Extract the [X, Y] coordinate from the center of the cell holding the provided text.  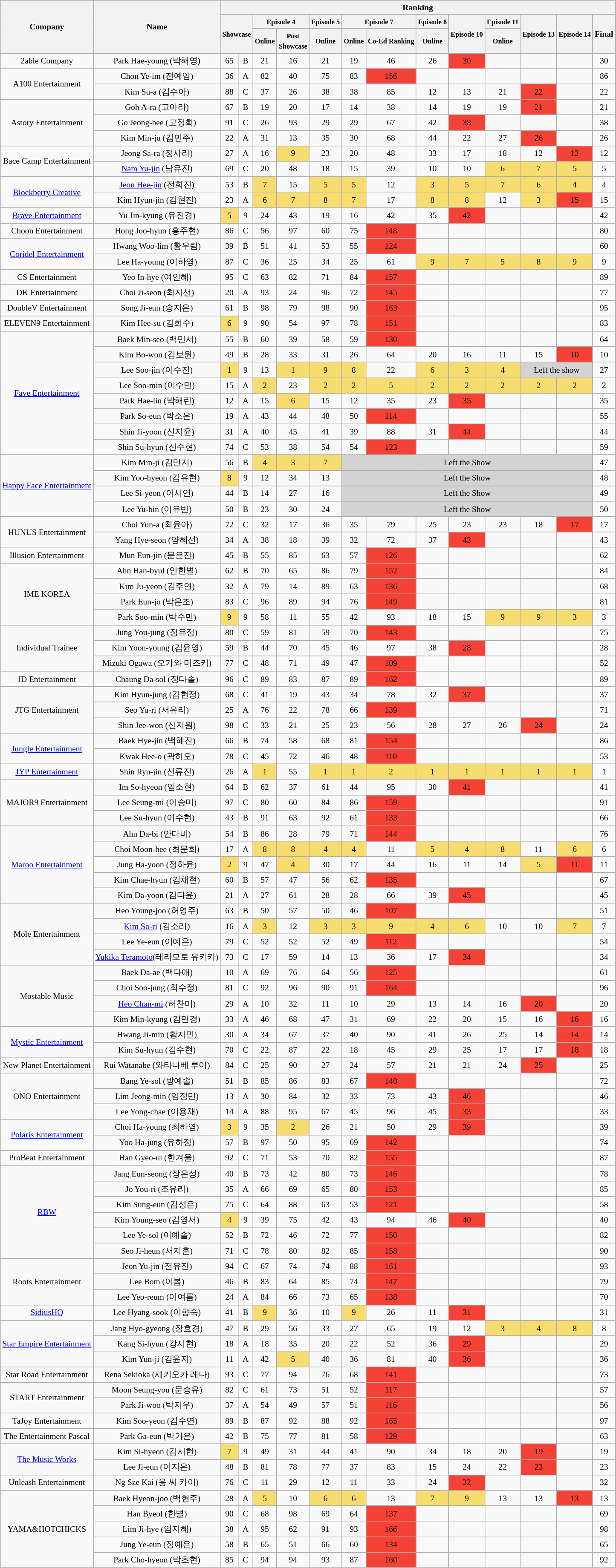
126 [391, 555]
Rena Sekioka (세키오카 레나) [157, 1374]
Kim Sung-eun (김성은) [157, 1204]
160 [391, 1560]
Go Jeong-hee (고정희) [157, 123]
162 [391, 679]
157 [391, 277]
148 [391, 231]
151 [391, 323]
Park Cho-hyeon (박초현) [157, 1560]
CS Entertainment [47, 277]
Seo Ji-heun (서지흔) [157, 1251]
Kang Si-hyun (강시현) [157, 1344]
152 [391, 571]
Choi Yun-a (최윤아) [157, 524]
Episode 11 [503, 21]
Mizuki Ogawa (오가와 미즈키) [157, 664]
Final [604, 34]
Kim Si-hyeon (김시현) [157, 1452]
156 [391, 76]
Kim So-ri (김소리) [157, 926]
Episode 14 [575, 34]
Episode 4 [281, 21]
Kim Soo-yeon (김수연) [157, 1421]
161 [391, 1266]
107 [391, 911]
Lee Soo-min (이수민) [157, 385]
129 [391, 1436]
Nam Yu-jin (남유진) [157, 169]
Lee Su-hyun (이수현) [157, 818]
The Music Works [47, 1459]
Lim Jeong-min (임정민) [157, 1096]
164 [391, 988]
2able Company [47, 61]
Lee Si-yeon (이시연) [157, 493]
JYP Entertainment [47, 772]
116 [391, 1405]
112 [391, 942]
Individual Trainee [47, 648]
125 [391, 972]
Chaung Da-sol (정다솔) [157, 679]
165 [391, 1421]
114 [391, 416]
Fave Entertainment [47, 393]
153 [391, 1189]
137 [391, 1513]
Kim Min-kyung (김민경) [157, 1019]
Hwang Woo-lim (황우림) [157, 246]
Jeong Sa-ra (정사라) [157, 153]
The Entertainment Pascal [47, 1436]
ProBeat Entertainment [47, 1158]
Baek Min-seo (백민서) [157, 339]
Hong Joo-hyun (홍주현) [157, 231]
144 [391, 834]
Lee Ye-eun (이예은) [157, 942]
Han Gyeo-ul (한겨울) [157, 1158]
Lim Ji-hye (임지혜) [157, 1529]
Kim Min-ji (김민지) [157, 463]
Astory Entertainment [47, 123]
138 [391, 1297]
145 [391, 293]
Ahn Da-bi (안다비) [157, 834]
124 [391, 246]
Co-Ed Ranking [391, 41]
110 [391, 756]
Rui Watanabe (와타나베 루이) [157, 1065]
TaJoy Entertainment [47, 1421]
Kim Hyun-jin (김현진) [157, 200]
158 [391, 1251]
Lee Yong-chae (이용채) [157, 1112]
Choi Moon-hee (최문희) [157, 849]
143 [391, 633]
Name [157, 27]
Lee Yeo-reum (이여름) [157, 1297]
Park Soo-min (박수민) [157, 617]
Star Road Entertainment [47, 1374]
139 [391, 710]
Choi Ji-seon (최지선) [157, 293]
Lee Ha-young (이하영) [157, 262]
Baek Hyeon-joo (백현주) [157, 1498]
Heo Chan-mi (허찬미) [157, 1004]
Hwang Ji-min (황지민) [157, 1034]
HUNUS Entertainment [47, 532]
Unleash Entertainment [47, 1482]
Moon Seung-you (문승유) [157, 1390]
Left the show [557, 370]
Episode 8 [432, 21]
PostShowcase [293, 41]
Bang Ye-sol (방예솔) [157, 1081]
Polaris Entertainment [47, 1135]
Kim Yun-ji (김윤지) [157, 1359]
SidiusHQ [47, 1312]
Shin Ji-yoon (신지윤) [157, 432]
Coridel Entertainment [47, 254]
130 [391, 339]
Episode 10 [467, 34]
Jungle Entertainment [47, 749]
Park Hae-young (박해영) [157, 61]
Choi Soo-jung (최수정) [157, 988]
Lee Soo-jin (이수진) [157, 370]
Kim Bo-won (김보원) [157, 354]
Mole Entertainment [47, 934]
Jang Hyo-gyeong (장효경) [157, 1328]
Episode 5 [326, 21]
Jeon Hee-jin (전희진) [157, 184]
Kim Hee-su (김희수) [157, 323]
136 [391, 586]
150 [391, 1235]
DoubleV Entertainment [47, 308]
Shin Jee-won (신지원) [157, 725]
Yeo In-hye (여인혜) [157, 277]
Company [47, 27]
Kim Su-a (김수아) [157, 92]
RBW [47, 1212]
Jo You-ri (조유리) [157, 1189]
Jang Eun-seong (장은성) [157, 1174]
Happy Face Entertainment [47, 486]
Shin Su-hyun (신수현) [157, 447]
163 [391, 308]
IME KOREA [47, 594]
Showcase [237, 34]
Kim Young-seo (김영서) [157, 1220]
Yoo Ha-jung (유하정) [157, 1142]
Lee Hyang-sook (이향숙) [157, 1312]
Mostable Music [47, 996]
DK Entertainment [47, 293]
Han Byeol (한별) [157, 1513]
123 [391, 447]
117 [391, 1390]
Choon Entertainment [47, 231]
New Planet Entertainment [47, 1065]
Roots Entertainment [47, 1282]
Im So-hyeon (임소현) [157, 787]
Lee Yu-bin (이유빈) [157, 509]
Park Ga-eun (박가은) [157, 1436]
Goh A-ra (고아라) [157, 107]
ELEVEN9 Entertainment [47, 323]
A100 Entertainment [47, 84]
Kim Da-yoon (김다윤) [157, 895]
Blockberry Creative [47, 193]
149 [391, 601]
Lee Ye-sol (이예솔) [157, 1235]
Baek Hye-jin (백혜진) [157, 741]
140 [391, 1081]
Episode 7 [379, 21]
Park Eun-jo (박은조) [157, 601]
Kwak Hee-o (곽히오) [157, 756]
START Entertainment [47, 1398]
Star Empire Entertainment [47, 1344]
Shin Ryu-jin (신류진) [157, 772]
Ahn Han-byul (안한별) [157, 571]
166 [391, 1529]
Ng Sze Kai (응 씨 카이) [157, 1482]
141 [391, 1374]
Jeon Yu-jin (전유진) [157, 1266]
Brave Entertainment [47, 215]
Episode 13 [539, 34]
134 [391, 1545]
Park So-eun (박소은) [157, 416]
154 [391, 741]
Kim Yoo-hyeon (김유현) [157, 478]
Park Ji-woo (박지우) [157, 1405]
Baek Da-ae (백다애) [157, 972]
Kim Ju-yeon (김주연) [157, 586]
Jung Ha-yoon (정하윤) [157, 864]
Choi Ha-young (최하영) [157, 1127]
YAMA&HOTCHICKS [47, 1529]
Chon Ye-im (전예임) [157, 76]
Kim Hyun-jung (김현정) [157, 694]
109 [391, 664]
Yang Hye-seon (양혜선) [157, 540]
Yu Jin-kyung (유진경) [157, 215]
Bace Camp Entertainment [47, 161]
JD Entertainment [47, 679]
Illusion Entertainment [47, 555]
Lee Bom (이봄) [157, 1282]
Kim Yoon-young (김윤영) [157, 648]
Yukika Teramoto(테라모토 유키카) [157, 957]
Kim Su-hyun (김수현) [157, 1050]
ONO Entertainment [47, 1096]
147 [391, 1282]
Mun Eun-jin (문은진) [157, 555]
146 [391, 1174]
135 [391, 880]
Song Ji-eun (송지은) [157, 308]
159 [391, 803]
133 [391, 818]
Jung Ye-eun (정예은) [157, 1545]
Maroo Entertainment [47, 865]
Park Hae-lin (박해린) [157, 401]
Heo Young-joo (허영주) [157, 911]
Lee Ji-eun (이지은) [157, 1467]
Seo Yu-ri (서유리) [157, 710]
Mystic Entertainment [47, 1042]
155 [391, 1158]
Kim Min-ju (김민주) [157, 138]
121 [391, 1204]
Kim Chae-hyun (김채현) [157, 880]
Jung You-jung (정유정) [157, 633]
Ranking [418, 8]
142 [391, 1142]
Lee Seung-mi (이승미) [157, 803]
JTG Entertainment [47, 710]
MAJOR9 Entertainment [47, 803]
